For the text-containing cell, return its midpoint in [x, y] coordinate format. 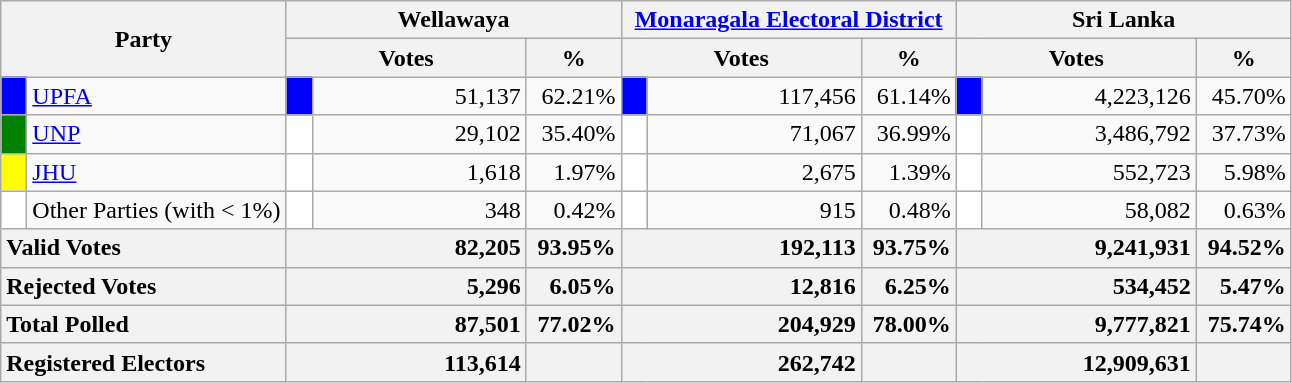
534,452 [1076, 286]
93.95% [574, 248]
87,501 [406, 324]
3,486,792 [1089, 134]
29,102 [419, 134]
0.48% [908, 210]
348 [419, 210]
78.00% [908, 324]
93.75% [908, 248]
Monaragala Electoral District [788, 20]
1.97% [574, 172]
Total Polled [144, 324]
Other Parties (with < 1%) [156, 210]
12,816 [741, 286]
Registered Electors [144, 362]
2,675 [754, 172]
Rejected Votes [144, 286]
JHU [156, 172]
552,723 [1089, 172]
Wellawaya [454, 20]
5.98% [1244, 172]
0.42% [574, 210]
82,205 [406, 248]
5.47% [1244, 286]
1,618 [419, 172]
45.70% [1244, 96]
62.21% [574, 96]
9,777,821 [1076, 324]
UNP [156, 134]
75.74% [1244, 324]
37.73% [1244, 134]
9,241,931 [1076, 248]
35.40% [574, 134]
58,082 [1089, 210]
6.05% [574, 286]
36.99% [908, 134]
192,113 [741, 248]
0.63% [1244, 210]
915 [754, 210]
UPFA [156, 96]
4,223,126 [1089, 96]
Party [144, 39]
71,067 [754, 134]
94.52% [1244, 248]
117,456 [754, 96]
5,296 [406, 286]
1.39% [908, 172]
Sri Lanka [1124, 20]
6.25% [908, 286]
204,929 [741, 324]
61.14% [908, 96]
51,137 [419, 96]
262,742 [741, 362]
77.02% [574, 324]
113,614 [406, 362]
Valid Votes [144, 248]
12,909,631 [1076, 362]
